Capture the cell that displays the provided text and extract its [X, Y] central coordinate. 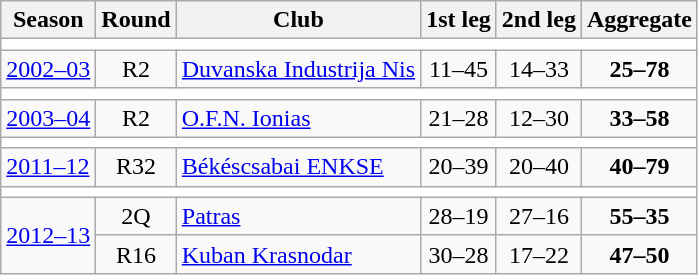
12–30 [538, 118]
2002–03 [48, 69]
Patras [298, 216]
2Q [136, 216]
O.F.N. Ionias [298, 118]
47–50 [639, 254]
Club [298, 20]
25–78 [639, 69]
R16 [136, 254]
2003–04 [48, 118]
30–28 [459, 254]
20–39 [459, 167]
2011–12 [48, 167]
27–16 [538, 216]
Duvanska Industrija Nis [298, 69]
Aggregate [639, 20]
Békéscsabai ENKSE [298, 167]
Kuban Krasnodar [298, 254]
R32 [136, 167]
2nd leg [538, 20]
40–79 [639, 167]
Round [136, 20]
28–19 [459, 216]
14–33 [538, 69]
33–58 [639, 118]
20–40 [538, 167]
1st leg [459, 20]
Season [48, 20]
55–35 [639, 216]
21–28 [459, 118]
2012–13 [48, 235]
17–22 [538, 254]
11–45 [459, 69]
